Scan for the cell matching the given text and deliver its [X, Y] coordinate at center. 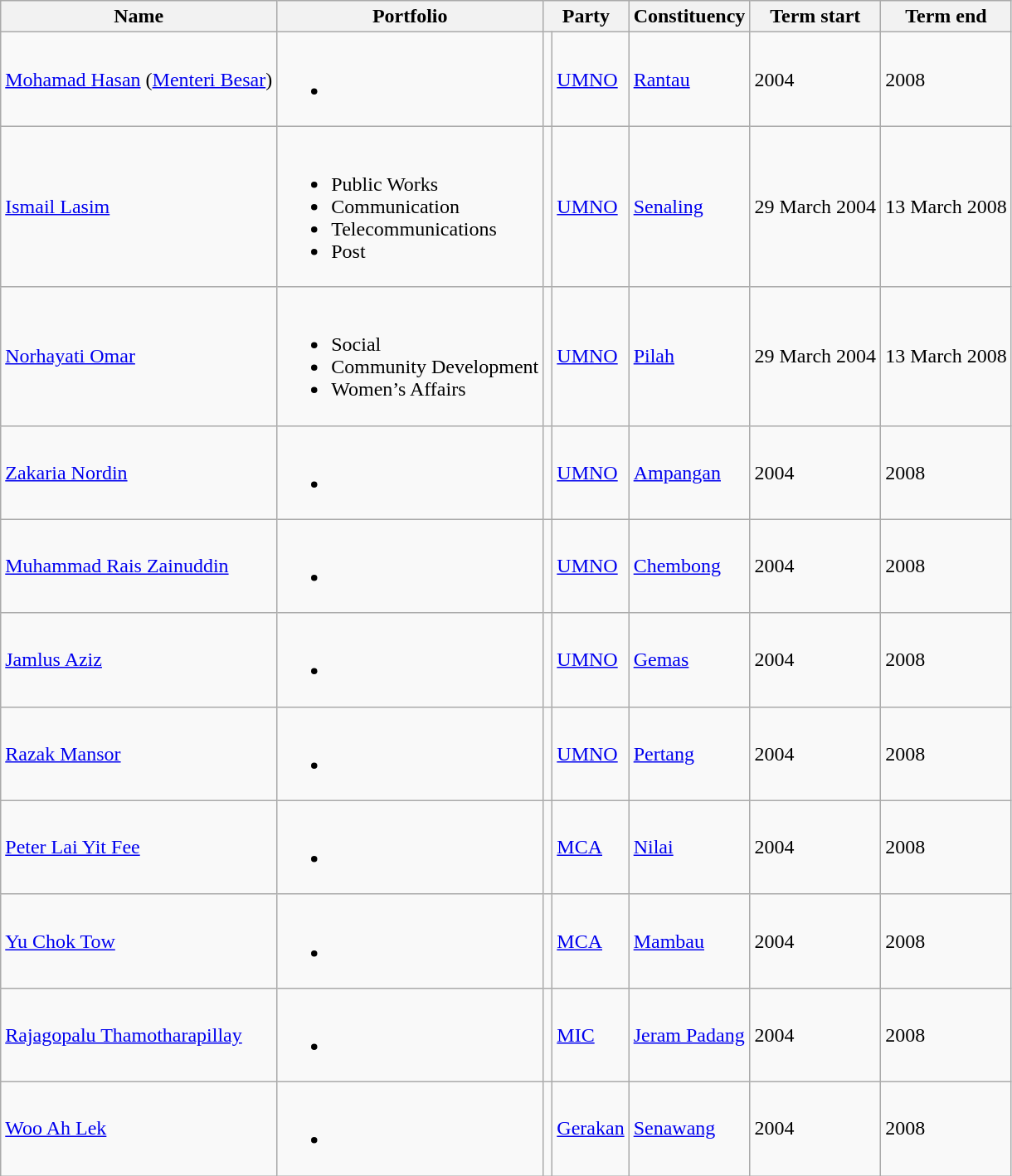
Rajagopalu Thamotharapillay [139, 1035]
Woo Ah Lek [139, 1128]
Norhayati Omar [139, 357]
Jamlus Aziz [139, 660]
Ismail Lasim [139, 207]
Mohamad Hasan (Menteri Besar) [139, 80]
Nilai [689, 848]
Gerakan [591, 1128]
Ampangan [689, 473]
Term start [815, 17]
Portfolio [410, 17]
Constituency [689, 17]
Party [586, 17]
Rantau [689, 80]
Razak Mansor [139, 753]
Senawang [689, 1128]
Mambau [689, 940]
MIC [591, 1035]
Pilah [689, 357]
Senaling [689, 207]
Zakaria Nordin [139, 473]
Term end [946, 17]
Muhammad Rais Zainuddin [139, 566]
SocialCommunity DevelopmentWomen’s Affairs [410, 357]
Public WorksCommunicationTelecommunicationsPost [410, 207]
Gemas [689, 660]
Name [139, 17]
Chembong [689, 566]
Yu Chok Tow [139, 940]
Jeram Padang [689, 1035]
Pertang [689, 753]
Peter Lai Yit Fee [139, 848]
